Capture the cell that displays the provided text and extract its (X, Y) central coordinate. 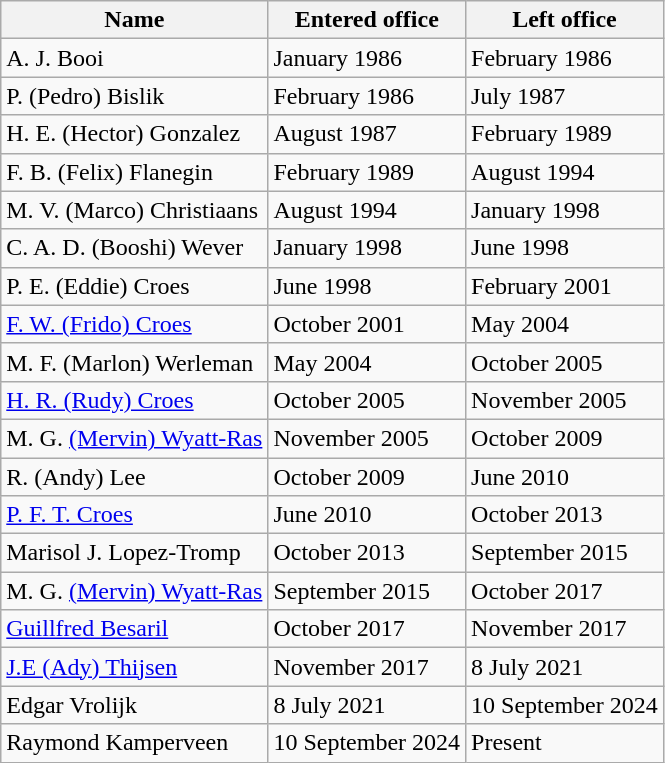
August 1987 (367, 134)
P. F. T. Croes (134, 515)
J.E (Ady) Thijsen (134, 667)
Raymond Kamperveen (134, 743)
January 1986 (367, 58)
Marisol J. Lopez-Tromp (134, 553)
H. R. (Rudy) Croes (134, 400)
H. E. (Hector) Gonzalez (134, 134)
Edgar Vrolijk (134, 705)
Present (565, 743)
Left office (565, 20)
C. A. D. (Booshi) Wever (134, 248)
F. B. (Felix) Flanegin (134, 172)
M. V. (Marco) Christiaans (134, 210)
Entered office (367, 20)
October 2001 (367, 324)
July 1987 (565, 96)
F. W. (Frido) Croes (134, 324)
R. (Andy) Lee (134, 477)
M. F. (Marlon) Werleman (134, 362)
February 2001 (565, 286)
Guillfred Besaril (134, 629)
A. J. Booi (134, 58)
Name (134, 20)
P. E. (Eddie) Croes (134, 286)
P. (Pedro) Bislik (134, 96)
